Detect which cell encompasses the target text, then output its [X, Y] center coordinate. 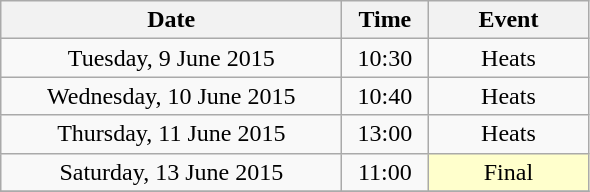
Thursday, 11 June 2015 [172, 134]
Time [385, 20]
Final [508, 172]
Event [508, 20]
10:30 [385, 58]
Date [172, 20]
Wednesday, 10 June 2015 [172, 96]
13:00 [385, 134]
11:00 [385, 172]
Tuesday, 9 June 2015 [172, 58]
10:40 [385, 96]
Saturday, 13 June 2015 [172, 172]
